Return the (x, y) coordinate for the center point of the cell that contains the specified text.  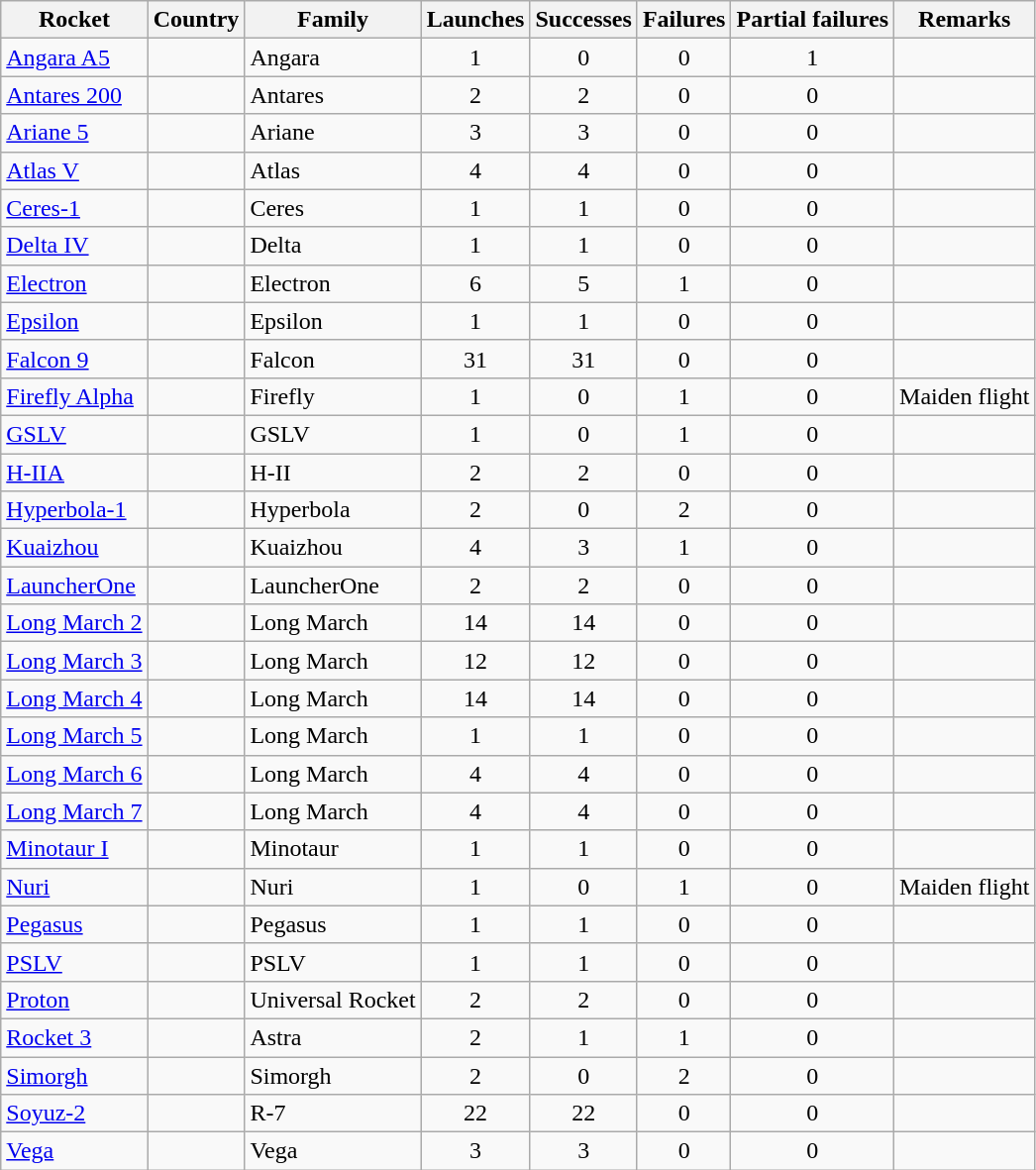
Hyperbola (333, 510)
5 (583, 283)
Launches (475, 20)
Rocket 3 (74, 1037)
Rocket (74, 20)
Delta IV (74, 246)
Ariane 5 (74, 133)
H-II (333, 473)
Soyuz-2 (74, 1114)
H-IIA (74, 473)
Long March 2 (74, 623)
Successes (583, 20)
Hyperbola-1 (74, 510)
Remarks (965, 20)
Antares (333, 95)
Atlas (333, 170)
6 (475, 283)
Ariane (333, 133)
Proton (74, 1000)
Long March 5 (74, 736)
Minotaur (333, 849)
Partial failures (812, 20)
Firefly (333, 396)
Ceres (333, 208)
Falcon (333, 359)
Long March 3 (74, 661)
Family (333, 20)
Astra (333, 1037)
Firefly Alpha (74, 396)
Antares 200 (74, 95)
Falcon 9 (74, 359)
Delta (333, 246)
Failures (683, 20)
Universal Rocket (333, 1000)
R-7 (333, 1114)
Long March 4 (74, 698)
Atlas V (74, 170)
Angara (333, 57)
Ceres-1 (74, 208)
Country (196, 20)
Angara A5 (74, 57)
Long March 6 (74, 774)
Long March 7 (74, 811)
Minotaur I (74, 849)
